Detect which cell encompasses the target text, then output its (x, y) center coordinate. 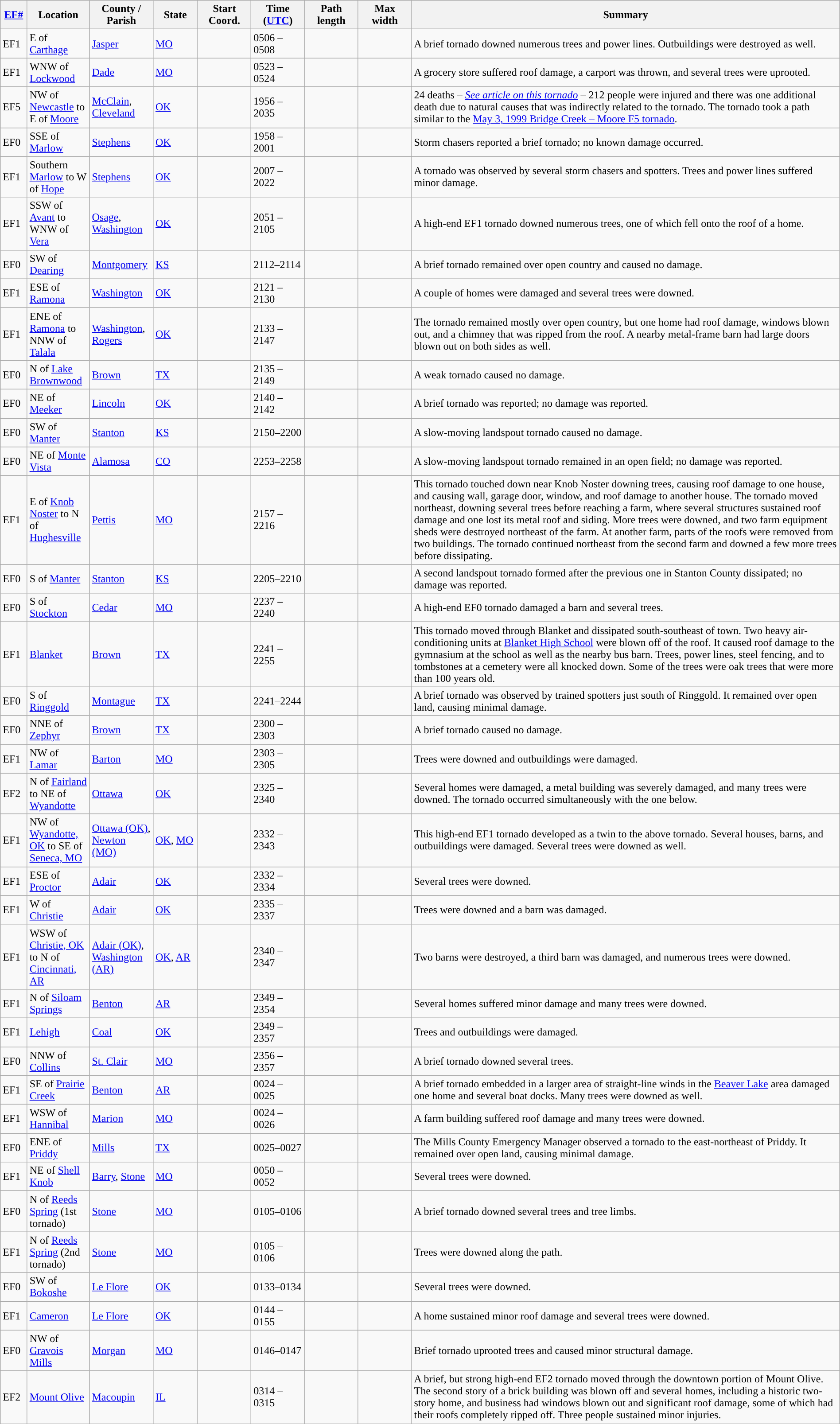
A brief tornado was reported; no damage was reported. (626, 403)
0144 – 0155 (278, 1316)
Ottawa (121, 794)
E of Carthage (58, 43)
SW of Manter (58, 432)
SW of Bokoshe (58, 1287)
A brief tornado remained over open country and caused no damage. (626, 264)
2349 – 2357 (278, 1032)
Mills (121, 1148)
N of Reeds Spring (2nd tornado) (58, 1252)
Montgomery (121, 264)
Max width (385, 15)
ENE of Ramona to NNW of Talala (58, 334)
Trees were downed along the path. (626, 1252)
NW of Gravois Mills (58, 1350)
A farm building suffered roof damage and many trees were downed. (626, 1119)
WSW of Hannibal (58, 1119)
The Mills County Emergency Manager observed a tornado to the east-northeast of Priddy. It remained over open land, causing minimal damage. (626, 1148)
OK, AR (175, 957)
Southern Marlow to W of Hope (58, 177)
2157 – 2216 (278, 520)
NNE of Zephyr (58, 730)
S of Stockton (58, 608)
2332 – 2343 (278, 840)
2140 – 2142 (278, 403)
2303 – 2305 (278, 759)
2253–2258 (278, 462)
S of Manter (58, 579)
Mount Olive (58, 1397)
0050 – 0052 (278, 1177)
2335 – 2337 (278, 910)
Marion (121, 1119)
NNW of Collins (58, 1061)
2300 – 2303 (278, 730)
2150–2200 (278, 432)
0506 – 0508 (278, 43)
1958 – 2001 (278, 142)
NE of Meeker (58, 403)
A brief tornado caused no damage. (626, 730)
N of Siloam Springs (58, 1003)
Cedar (121, 608)
Jasper (121, 43)
A brief tornado downed several trees. (626, 1061)
Storm chasers reported a brief tornado; no known damage occurred. (626, 142)
2133 – 2147 (278, 334)
SW of Dearing (58, 264)
2051 – 2105 (278, 223)
SSW of Avant to WNW of Vera (58, 223)
NW of Lamar (58, 759)
A brief tornado downed numerous trees and power lines. Outbuildings were destroyed as well. (626, 43)
Dade (121, 73)
WSW of Christie, OK to N of Cincinnati, AR (58, 957)
NE of Monte Vista (58, 462)
0024 – 0025 (278, 1090)
A high-end EF1 tornado downed numerous trees, one of which fell onto the roof of a home. (626, 223)
Alamosa (121, 462)
Summary (626, 15)
WNW of Lockwood (58, 73)
Time (UTC) (278, 15)
Macoupin (121, 1397)
CO (175, 462)
A second landspout tornado formed after the previous one in Stanton County dissipated; no damage was reported. (626, 579)
2135 – 2149 (278, 375)
2340 – 2347 (278, 957)
A high-end EF0 tornado damaged a barn and several trees. (626, 608)
NW of Wyandotte, OK to SE of Seneca, MO (58, 840)
Blanket (58, 654)
ESE of Proctor (58, 881)
2356 – 2357 (278, 1061)
A weak tornado caused no damage. (626, 375)
0523 – 0524 (278, 73)
Start Coord. (224, 15)
A tornado was observed by several storm chasers and spotters. Trees and power lines suffered minor damage. (626, 177)
2325 – 2340 (278, 794)
2332 – 2334 (278, 881)
Barry, Stone (121, 1177)
Osage, Washington (121, 223)
Location (58, 15)
2121 – 2130 (278, 293)
0024 – 0026 (278, 1119)
SE of Prairie Creek (58, 1090)
Lehigh (58, 1032)
EF5 (14, 107)
N of Reeds Spring (1st tornado) (58, 1211)
Morgan (121, 1350)
Barton (121, 759)
Trees were downed and a barn was damaged. (626, 910)
IL (175, 1397)
SSE of Marlow (58, 142)
McClain, Cleveland (121, 107)
ESE of Ramona (58, 293)
S of Ringgold (58, 701)
State (175, 15)
Trees were downed and outbuildings were damaged. (626, 759)
EF# (14, 15)
A grocery store suffered roof damage, a carport was thrown, and several trees were uprooted. (626, 73)
Adair (OK), Washington (AR) (121, 957)
E of Knob Noster to N of Hughesville (58, 520)
2112–2114 (278, 264)
St. Clair (121, 1061)
Washington, Rogers (121, 334)
0105–0106 (278, 1211)
2241–2244 (278, 701)
2237 – 2240 (278, 608)
Several homes suffered minor damage and many trees were downed. (626, 1003)
A home sustained minor roof damage and several trees were downed. (626, 1316)
ENE of Priddy (58, 1148)
Washington (121, 293)
Path length (331, 15)
NE of Shell Knob (58, 1177)
OK, MO (175, 840)
N of Lake Brownwood (58, 375)
A brief tornado was observed by trained spotters just south of Ringgold. It remained over open land, causing minimal damage. (626, 701)
A brief tornado downed several trees and tree limbs. (626, 1211)
NW of Newcastle to E of Moore (58, 107)
A couple of homes were damaged and several trees were downed. (626, 293)
Coal (121, 1032)
W of Christie (58, 910)
0133–0134 (278, 1287)
Two barns were destroyed, a third barn was damaged, and numerous trees were downed. (626, 957)
Ottawa (OK), Newton (MO) (121, 840)
1956 – 2035 (278, 107)
0105 – 0106 (278, 1252)
A slow-moving landspout tornado caused no damage. (626, 432)
Trees and outbuildings were damaged. (626, 1032)
Brief tornado uprooted trees and caused minor structural damage. (626, 1350)
A slow-moving landspout tornado remained in an open field; no damage was reported. (626, 462)
2241 – 2255 (278, 654)
Pettis (121, 520)
0025–0027 (278, 1148)
Cameron (58, 1316)
0314 – 0315 (278, 1397)
Montague (121, 701)
County / Parish (121, 15)
N of Fairland to NE of Wyandotte (58, 794)
0146–0147 (278, 1350)
2007 – 2022 (278, 177)
2349 – 2354 (278, 1003)
2205–2210 (278, 579)
Lincoln (121, 403)
